Pinpoint the cell where the given text exists, returning its (X, Y) midpoint coordinate. 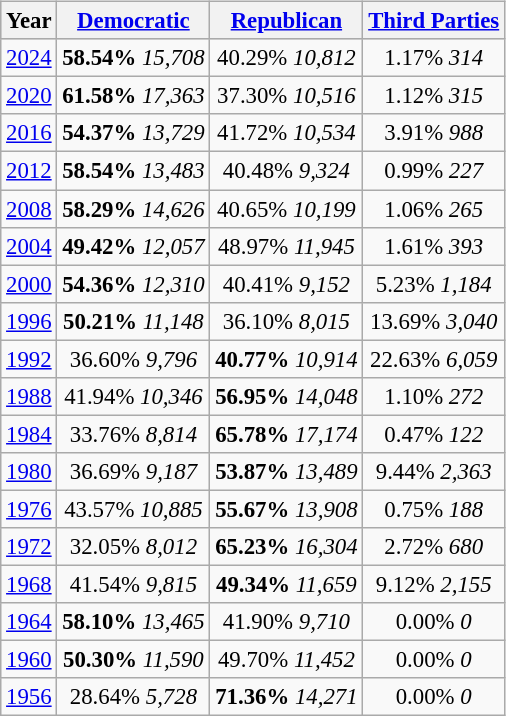
41.54% 9,815 (134, 584)
Democratic (134, 21)
40.65% 10,199 (286, 209)
49.34% 11,659 (286, 584)
48.97% 11,945 (286, 246)
33.76% 8,814 (134, 434)
40.48% 9,324 (286, 171)
54.36% 12,310 (134, 284)
1984 (29, 434)
0.99% 227 (434, 171)
1992 (29, 359)
1.61% 393 (434, 246)
41.94% 10,346 (134, 396)
43.57% 10,885 (134, 509)
2024 (29, 58)
Third Parties (434, 21)
50.21% 11,148 (134, 321)
40.41% 9,152 (286, 284)
32.05% 8,012 (134, 547)
36.69% 9,187 (134, 472)
40.29% 10,812 (286, 58)
56.95% 14,048 (286, 396)
53.87% 13,489 (286, 472)
58.54% 13,483 (134, 171)
36.60% 9,796 (134, 359)
71.36% 14,271 (286, 697)
3.91% 988 (434, 133)
61.58% 17,363 (134, 96)
1980 (29, 472)
1.06% 265 (434, 209)
28.64% 5,728 (134, 697)
1968 (29, 584)
1988 (29, 396)
65.78% 17,174 (286, 434)
1.17% 314 (434, 58)
9.12% 2,155 (434, 584)
49.70% 11,452 (286, 660)
2012 (29, 171)
50.30% 11,590 (134, 660)
1972 (29, 547)
58.10% 13,465 (134, 622)
1996 (29, 321)
54.37% 13,729 (134, 133)
1976 (29, 509)
40.77% 10,914 (286, 359)
Year (29, 21)
22.63% 6,059 (434, 359)
1964 (29, 622)
1960 (29, 660)
55.67% 13,908 (286, 509)
2020 (29, 96)
49.42% 12,057 (134, 246)
58.29% 14,626 (134, 209)
37.30% 10,516 (286, 96)
58.54% 15,708 (134, 58)
65.23% 16,304 (286, 547)
1.10% 272 (434, 396)
2008 (29, 209)
0.47% 122 (434, 434)
Republican (286, 21)
0.75% 188 (434, 509)
2.72% 680 (434, 547)
41.72% 10,534 (286, 133)
1.12% 315 (434, 96)
2016 (29, 133)
2004 (29, 246)
36.10% 8,015 (286, 321)
41.90% 9,710 (286, 622)
13.69% 3,040 (434, 321)
1956 (29, 697)
5.23% 1,184 (434, 284)
2000 (29, 284)
9.44% 2,363 (434, 472)
